Detect which cell encompasses the target text, then output its [x, y] center coordinate. 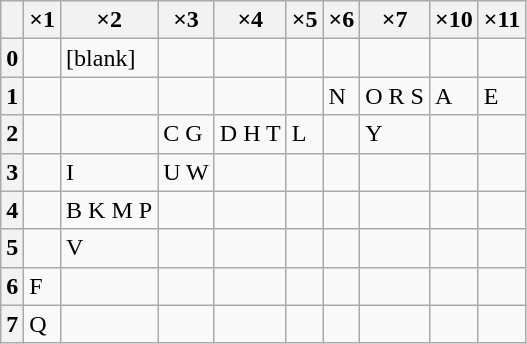
×4 [250, 20]
N [342, 96]
D H T [250, 134]
I [110, 172]
2 [12, 134]
0 [12, 58]
F [42, 286]
5 [12, 248]
4 [12, 210]
Y [395, 134]
×2 [110, 20]
×5 [304, 20]
A [454, 96]
B K M P [110, 210]
×7 [395, 20]
7 [12, 324]
L [304, 134]
C G [186, 134]
[blank] [110, 58]
U W [186, 172]
V [110, 248]
×6 [342, 20]
6 [12, 286]
E [502, 96]
1 [12, 96]
3 [12, 172]
O R S [395, 96]
×3 [186, 20]
×1 [42, 20]
×11 [502, 20]
Q [42, 324]
×10 [454, 20]
